Scan for the cell matching the given text and deliver its (x, y) coordinate at center. 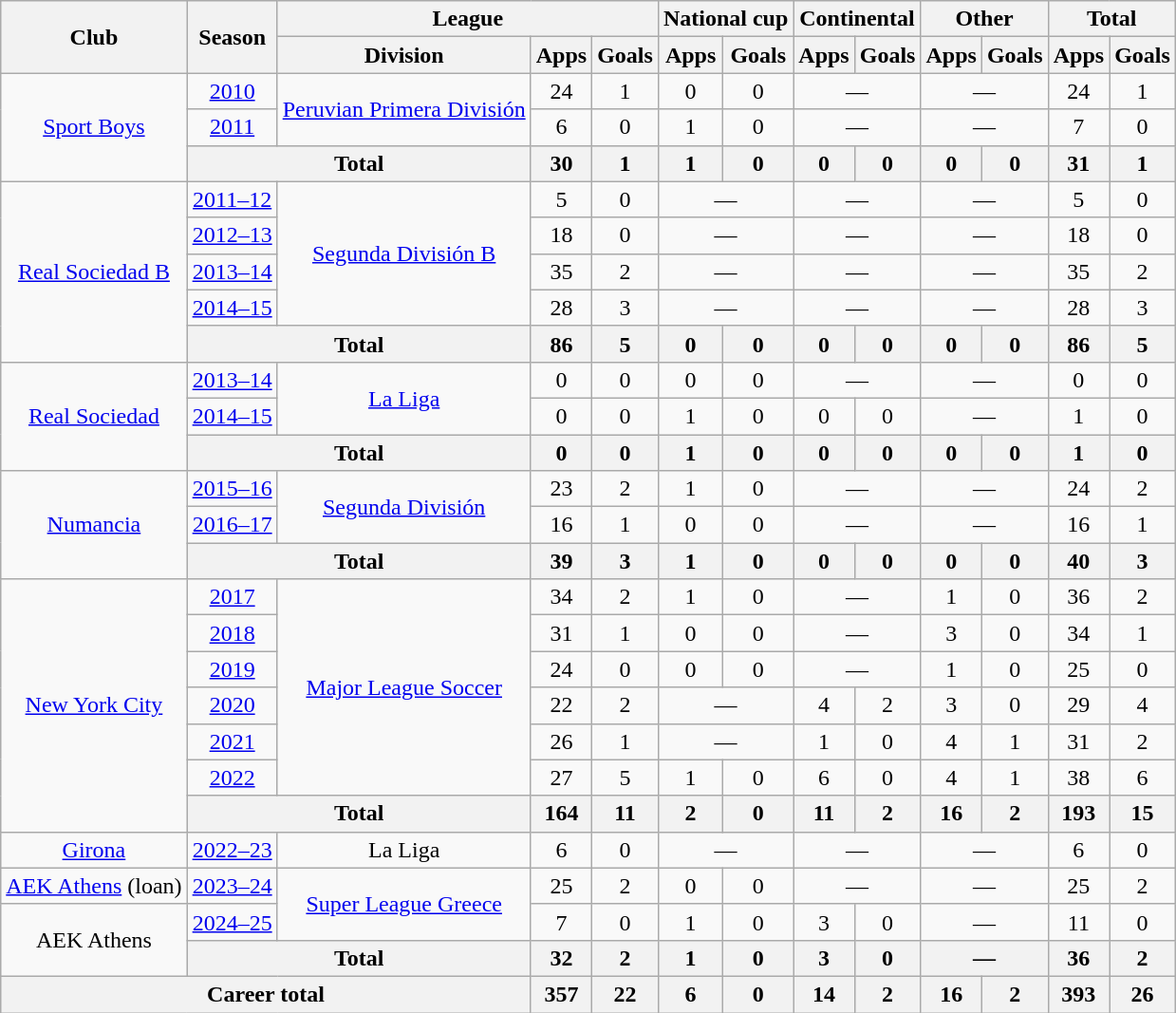
2024–25 (232, 922)
New York City (94, 705)
15 (1143, 814)
Super League Greece (404, 904)
League (467, 19)
Real Sociedad B (94, 272)
Division (404, 55)
2012–13 (232, 235)
Major League Soccer (404, 687)
Other (984, 19)
Segunda División B (404, 253)
2015–16 (232, 489)
AEK Athens (loan) (94, 886)
Season (232, 37)
Career total (266, 994)
2018 (232, 633)
Girona (94, 850)
38 (1078, 778)
2010 (232, 91)
27 (561, 778)
2021 (232, 741)
Peruvian Primera División (404, 109)
2019 (232, 669)
193 (1078, 814)
2017 (232, 597)
393 (1078, 994)
2016–17 (232, 525)
National cup (725, 19)
Club (94, 37)
2023–24 (232, 886)
29 (1078, 705)
2020 (232, 705)
2011 (232, 127)
2022–23 (232, 850)
357 (561, 994)
Sport Boys (94, 127)
39 (561, 561)
Continental (857, 19)
32 (561, 958)
2022 (232, 778)
40 (1078, 561)
30 (561, 163)
AEK Athens (94, 940)
2011–12 (232, 199)
Numancia (94, 525)
164 (561, 814)
14 (824, 994)
23 (561, 489)
Segunda División (404, 507)
Real Sociedad (94, 416)
